Search for the cell housing the specified text and yield its [x, y] center coordinate. 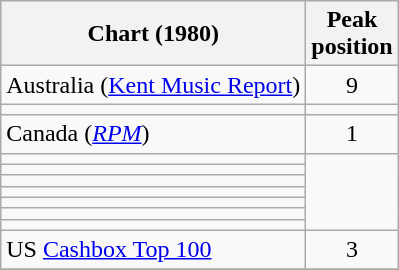
Chart (1980) [154, 34]
Canada (RPM) [154, 134]
3 [352, 249]
US Cashbox Top 100 [154, 249]
1 [352, 134]
Peakposition [352, 34]
Australia (Kent Music Report) [154, 85]
9 [352, 85]
